Determine the (X, Y) coordinate at the center of the cell enclosing the given text.  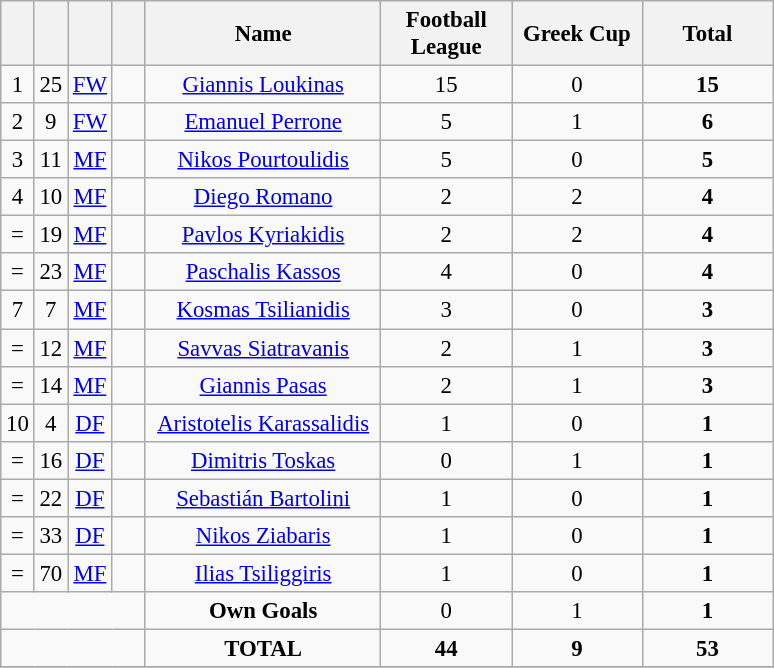
Dimitris Toskas (263, 460)
Giannis Pasas (263, 385)
Ilias Tsiliggiris (263, 573)
Pavlos Kyriakidis (263, 235)
Giannis Loukinas (263, 85)
70 (50, 573)
Savvas Siatravanis (263, 348)
44 (446, 648)
Emanuel Perrone (263, 122)
14 (50, 385)
6 (708, 122)
19 (50, 235)
11 (50, 160)
25 (50, 85)
Kosmas Tsilianidis (263, 310)
Total (708, 34)
Diego Romano (263, 197)
Greek Cup (578, 34)
33 (50, 536)
53 (708, 648)
23 (50, 273)
Paschalis Kassos (263, 273)
Nikos Ziabaris (263, 536)
Football League (446, 34)
22 (50, 498)
Name (263, 34)
16 (50, 460)
12 (50, 348)
Sebastián Bartolini (263, 498)
Aristotelis Karassalidis (263, 423)
Nikos Pourtoulidis (263, 160)
TOTAL (263, 648)
Own Goals (263, 611)
